Return (X, Y) of the center of cell containing provided text 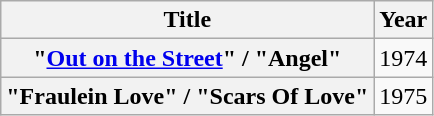
1975 (404, 96)
Title (188, 20)
"Out on the Street" / "Angel" (188, 58)
1974 (404, 58)
Year (404, 20)
"Fraulein Love" / "Scars Of Love" (188, 96)
